Determine the [X, Y] coordinate at the center of the cell enclosing the given text.  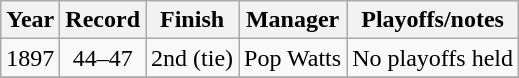
No playoffs held [433, 58]
2nd (tie) [192, 58]
Record [103, 20]
Playoffs/notes [433, 20]
44–47 [103, 58]
1897 [30, 58]
Manager [293, 20]
Pop Watts [293, 58]
Year [30, 20]
Finish [192, 20]
